Provide the (X, Y) coordinate of the cell's center where the given text is located.  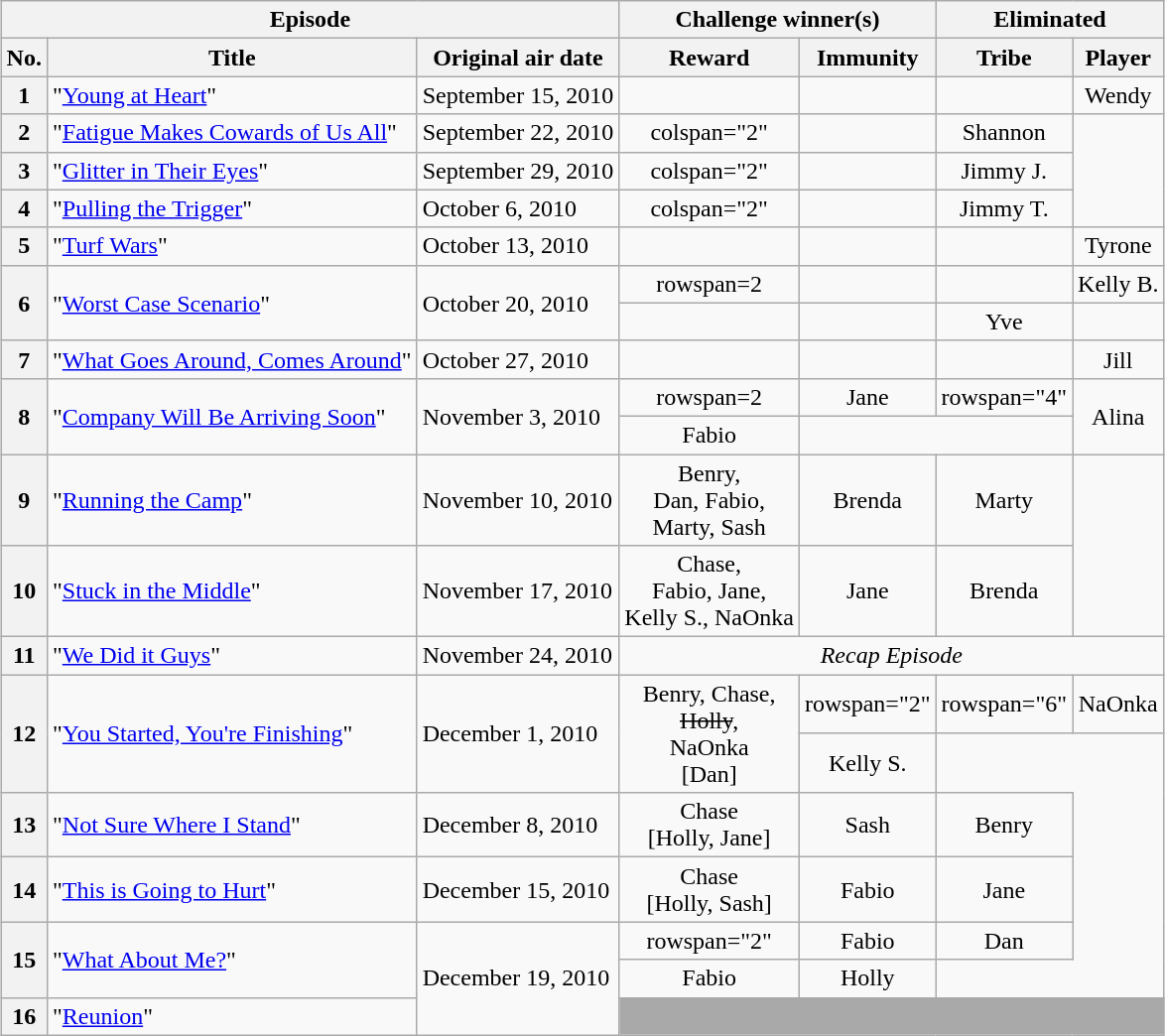
rowspan="4" (1004, 397)
November 17, 2010 (518, 591)
October 13, 2010 (518, 246)
Jimmy T. (1004, 208)
Recap Episode (891, 656)
"What Goes Around, Comes Around" (232, 359)
7 (24, 359)
Alina (1118, 416)
"Turf Wars" (232, 246)
"Fatigue Makes Cowards of Us All" (232, 133)
"Company Will Be Arriving Soon" (232, 416)
November 10, 2010 (518, 500)
Shannon (1004, 133)
"You Started, You're Finishing" (232, 734)
Tyrone (1118, 246)
12 (24, 734)
"Stuck in the Middle" (232, 591)
11 (24, 656)
6 (24, 303)
No. (24, 58)
13 (24, 826)
"Young at Heart" (232, 95)
14 (24, 889)
Holly (868, 978)
Title (232, 58)
"Reunion" (232, 1016)
December 8, 2010 (518, 826)
Benry,Dan, Fabio,Marty, Sash (710, 500)
Chase,Fabio, Jane,Kelly S., NaOnka (710, 591)
NaOnka (1118, 705)
"Worst Case Scenario" (232, 303)
Chase[Holly, Sash] (710, 889)
September 15, 2010 (518, 95)
December 19, 2010 (518, 978)
15 (24, 960)
December 1, 2010 (518, 734)
Benry (1004, 826)
10 (24, 591)
Marty (1004, 500)
Jill (1118, 359)
November 3, 2010 (518, 416)
October 20, 2010 (518, 303)
2 (24, 133)
Dan (1004, 941)
September 22, 2010 (518, 133)
Wendy (1118, 95)
1 (24, 95)
"Glitter in Their Eyes" (232, 171)
September 29, 2010 (518, 171)
Tribe (1004, 58)
Kelly S. (868, 763)
Sash (868, 826)
Reward (710, 58)
Yve (1004, 322)
December 15, 2010 (518, 889)
"What About Me?" (232, 960)
Eliminated (1050, 20)
4 (24, 208)
rowspan="6" (1004, 705)
November 24, 2010 (518, 656)
Kelly B. (1118, 284)
9 (24, 500)
8 (24, 416)
"We Did it Guys" (232, 656)
Immunity (868, 58)
"Running the Camp" (232, 500)
"Pulling the Trigger" (232, 208)
16 (24, 1016)
"Not Sure Where I Stand" (232, 826)
Original air date (518, 58)
Player (1118, 58)
5 (24, 246)
October 6, 2010 (518, 208)
"This is Going to Hurt" (232, 889)
Chase[Holly, Jane] (710, 826)
Challenge winner(s) (778, 20)
Jimmy J. (1004, 171)
Episode (310, 20)
3 (24, 171)
October 27, 2010 (518, 359)
Benry, Chase,Holly,NaOnka[Dan] (710, 734)
